For the text-containing cell, return its midpoint in (x, y) coordinate format. 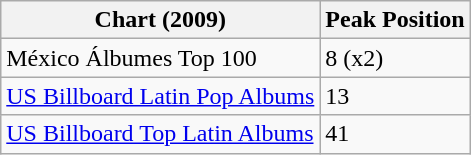
US Billboard Latin Pop Albums (160, 96)
Chart (2009) (160, 20)
41 (395, 134)
US Billboard Top Latin Albums (160, 134)
8 (x2) (395, 58)
Peak Position (395, 20)
13 (395, 96)
México Álbumes Top 100 (160, 58)
